Detect which cell encompasses the target text, then output its [x, y] center coordinate. 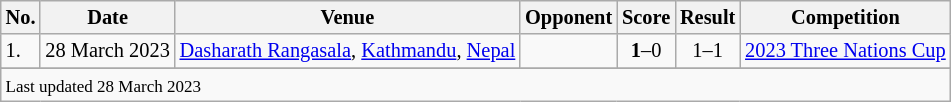
Date [107, 17]
Competition [845, 17]
Dasharath Rangasala, Kathmandu, Nepal [348, 51]
Result [708, 17]
Score [646, 17]
Venue [348, 17]
1–0 [646, 51]
1. [21, 51]
Opponent [568, 17]
No. [21, 17]
1–1 [708, 51]
28 March 2023 [107, 51]
Last updated 28 March 2023 [476, 85]
2023 Three Nations Cup [845, 51]
